Output the (X, Y) coordinate of the center of the cell containing the given text.  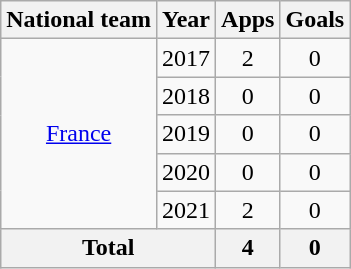
2019 (186, 134)
Total (108, 248)
National team (79, 20)
2021 (186, 210)
France (79, 134)
4 (248, 248)
2020 (186, 172)
2018 (186, 96)
2017 (186, 58)
Apps (248, 20)
Goals (315, 20)
Year (186, 20)
